Capture the cell that displays the provided text and extract its (X, Y) central coordinate. 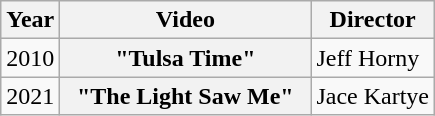
Jace Kartye (373, 96)
Year (30, 20)
2021 (30, 96)
Jeff Horny (373, 58)
Video (186, 20)
"Tulsa Time" (186, 58)
"The Light Saw Me" (186, 96)
2010 (30, 58)
Director (373, 20)
